Find where the given text appears and provide that cell's center as [X, Y] coordinate. 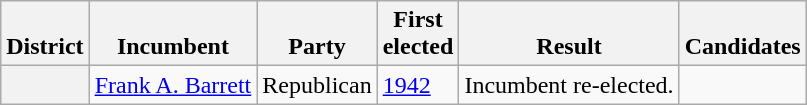
Incumbent [173, 34]
1942 [418, 85]
District [45, 34]
Result [569, 34]
Republican [317, 85]
Frank A. Barrett [173, 85]
Incumbent re-elected. [569, 85]
Party [317, 34]
Candidates [742, 34]
Firstelected [418, 34]
